Scan for the cell matching the given text and deliver its [X, Y] coordinate at center. 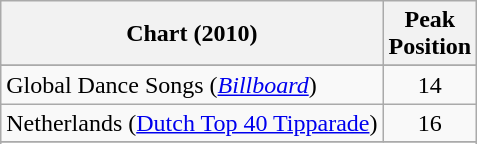
Global Dance Songs (Billboard) [192, 85]
Chart (2010) [192, 34]
Netherlands (Dutch Top 40 Tipparade) [192, 123]
16 [430, 123]
PeakPosition [430, 34]
14 [430, 85]
